Scan for the cell matching the given text and deliver its [x, y] coordinate at center. 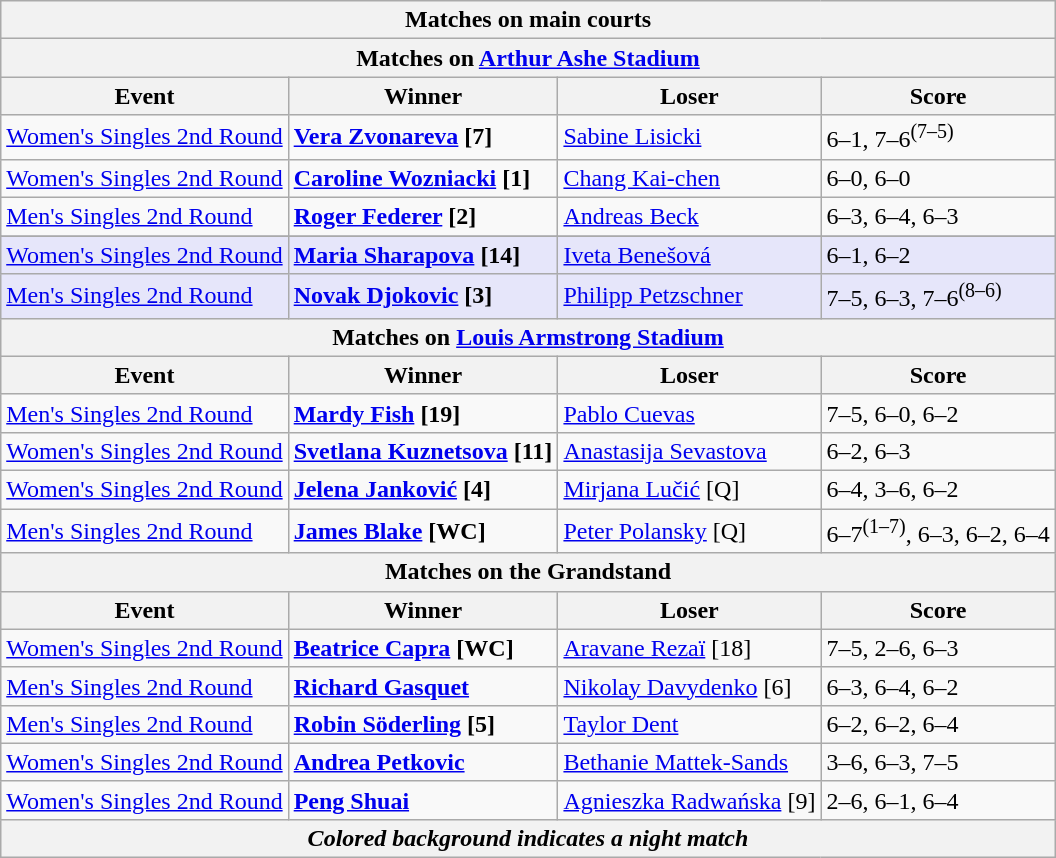
Svetlana Kuznetsova [11] [423, 451]
6–4, 3–6, 6–2 [938, 489]
6–3, 6–4, 6–3 [938, 217]
7–5, 6–0, 6–2 [938, 413]
Matches on Louis Armstrong Stadium [528, 337]
6–0, 6–0 [938, 178]
Beatrice Capra [WC] [423, 648]
6–1, 7–6(7–5) [938, 138]
Jelena Janković [4] [423, 489]
Iveta Benešová [690, 255]
Richard Gasquet [423, 686]
Aravane Rezaï [18] [690, 648]
Bethanie Mattek-Sands [690, 762]
Roger Federer [2] [423, 217]
6–2, 6–2, 6–4 [938, 724]
Sabine Lisicki [690, 138]
Peter Polansky [Q] [690, 532]
7–5, 6–3, 7–6(8–6) [938, 296]
Pablo Cuevas [690, 413]
6–3, 6–4, 6–2 [938, 686]
2–6, 6–1, 6–4 [938, 800]
7–5, 2–6, 6–3 [938, 648]
Nikolay Davydenko [6] [690, 686]
6–1, 6–2 [938, 255]
Taylor Dent [690, 724]
Mirjana Lučić [Q] [690, 489]
Anastasija Sevastova [690, 451]
Peng Shuai [423, 800]
Matches on main courts [528, 20]
Matches on the Grandstand [528, 572]
Mardy Fish [19] [423, 413]
Robin Söderling [5] [423, 724]
3–6, 6–3, 7–5 [938, 762]
Colored background indicates a night match [528, 839]
Philipp Petzschner [690, 296]
Matches on Arthur Ashe Stadium [528, 58]
Novak Djokovic [3] [423, 296]
Maria Sharapova [14] [423, 255]
6–2, 6–3 [938, 451]
Andreas Beck [690, 217]
6–7(1–7), 6–3, 6–2, 6–4 [938, 532]
Andrea Petkovic [423, 762]
James Blake [WC] [423, 532]
Caroline Wozniacki [1] [423, 178]
Vera Zvonareva [7] [423, 138]
Chang Kai-chen [690, 178]
Agnieszka Radwańska [9] [690, 800]
